Detect which cell encompasses the target text, then output its [x, y] center coordinate. 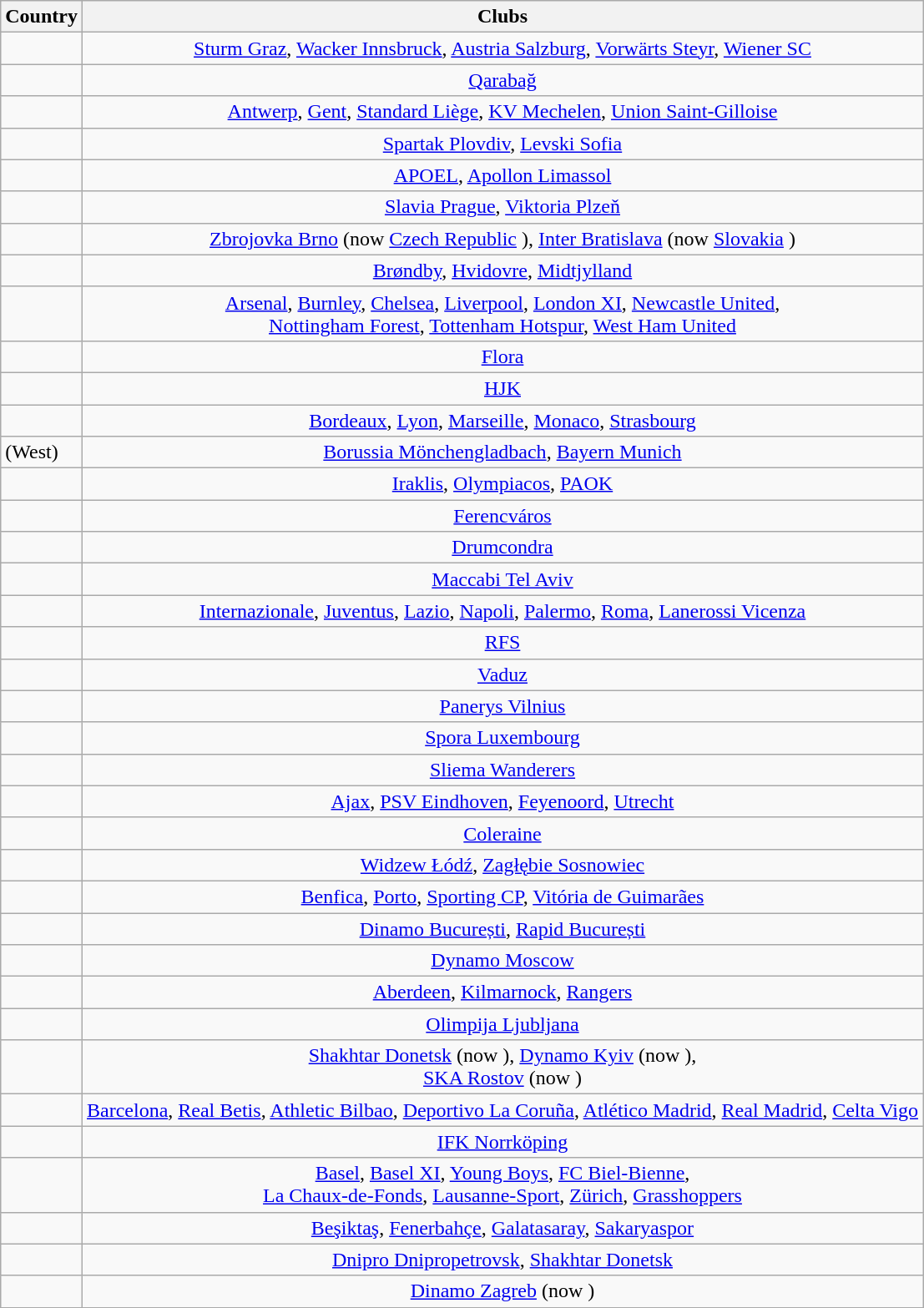
Spora Luxembourg [502, 738]
Beşiktaş, Fenerbahçe, Galatasaray, Sakaryaspor [502, 1228]
Maccabi Tel Aviv [502, 579]
Dinamo Zagreb (now ) [502, 1291]
Basel, Basel XI, Young Boys, FC Biel-Bienne,La Chaux-de-Fonds, Lausanne-Sport, Zürich, Grasshoppers [502, 1185]
Bordeaux, Lyon, Marseille, Monaco, Strasbourg [502, 420]
Iraklis, Olympiacos, PAOK [502, 484]
Ajax, PSV Eindhoven, Feyenoord, Utrecht [502, 801]
Brøndby, Hvidovre, Midtjylland [502, 270]
Shakhtar Donetsk (now ), Dynamo Kyiv (now ),SKA Rostov (now ) [502, 1067]
Zbrojovka Brno (now Czech Republic ), Inter Bratislava (now Slovakia ) [502, 239]
Spartak Plovdiv, Levski Sofia [502, 144]
Qarabağ [502, 80]
Clubs [502, 17]
Internazionale, Juventus, Lazio, Napoli, Palermo, Roma, Lanerossi Vicenza [502, 611]
Dynamo Moscow [502, 961]
Coleraine [502, 833]
Flora [502, 356]
Sturm Graz, Wacker Innsbruck, Austria Salzburg, Vorwärts Steyr, Wiener SC [502, 48]
Vaduz [502, 674]
Widzew Łódź, Zagłębie Sosnowiec [502, 865]
Aberdeen, Kilmarnock, Rangers [502, 992]
IFK Norrköping [502, 1142]
Borussia Mönchengladbach, Bayern Munich [502, 452]
Olimpija Ljubljana [502, 1024]
Drumcondra [502, 548]
Sliema Wanderers [502, 770]
HJK [502, 388]
APOEL, Apollon Limassol [502, 175]
RFS [502, 643]
Antwerp, Gent, Standard Liège, KV Mechelen, Union Saint-Gilloise [502, 112]
(West) [42, 452]
Dinamo București, Rapid București [502, 929]
Panerys Vilnius [502, 706]
Ferencváros [502, 516]
Barcelona, Real Betis, Athletic Bilbao, Deportivo La Coruña, Atlético Madrid, Real Madrid, Celta Vigo [502, 1110]
Arsenal, Burnley, Chelsea, Liverpool, London XI, Newcastle United,Nottingham Forest, Tottenham Hotspur, West Ham United [502, 314]
Country [42, 17]
Dnipro Dnipropetrovsk, Shakhtar Donetsk [502, 1260]
Benfica, Porto, Sporting CP, Vitória de Guimarães [502, 896]
Slavia Prague, Viktoria Plzeň [502, 207]
